Return the [x, y] coordinate for the center point of the cell that contains the specified text.  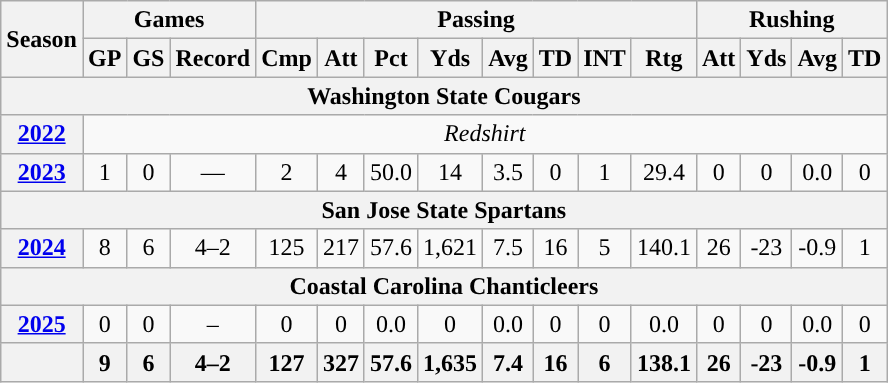
GP [104, 58]
127 [287, 362]
8 [104, 248]
5 [605, 248]
Cmp [287, 58]
2024 [42, 248]
7.4 [508, 362]
Games [168, 20]
327 [340, 362]
GS [148, 58]
1,621 [450, 248]
2025 [42, 324]
217 [340, 248]
2 [287, 172]
Pct [390, 58]
Passing [476, 20]
2022 [42, 134]
— [213, 172]
138.1 [664, 362]
140.1 [664, 248]
7.5 [508, 248]
San Jose State Spartans [444, 210]
9 [104, 362]
Washington State Cougars [444, 96]
INT [605, 58]
Rtg [664, 58]
Record [213, 58]
14 [450, 172]
125 [287, 248]
– [213, 324]
Season [42, 39]
Coastal Carolina Chanticleers [444, 286]
3.5 [508, 172]
50.0 [390, 172]
2023 [42, 172]
1,635 [450, 362]
Redshirt [484, 134]
4 [340, 172]
29.4 [664, 172]
Rushing [792, 20]
